Pinpoint the cell where the given text exists, returning its (x, y) midpoint coordinate. 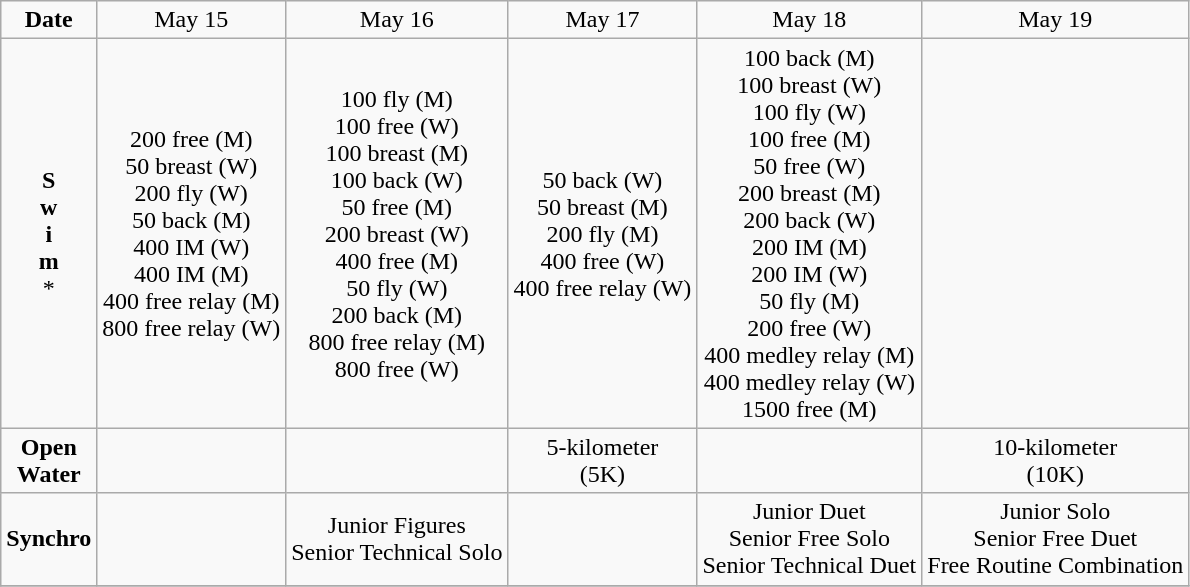
May 15 (192, 20)
OpenWater (49, 460)
Junior Solo Senior Free Duet Free Routine Combination (1056, 539)
Date (49, 20)
50 back (W) 50 breast (M) 200 fly (M) 400 free (W) 400 free relay (W) (602, 234)
Synchro (49, 539)
5-kilometer (5K) (602, 460)
Junior Figures Senior Technical Solo (397, 539)
Swim* (49, 234)
100 fly (M) 100 free (W) 100 breast (M) 100 back (W) 50 free (M) 200 breast (W) 400 free (M) 50 fly (W) 200 back (M) 800 free relay (M) 800 free (W) (397, 234)
Junior Duet Senior Free Solo Senior Technical Duet (810, 539)
10-kilometer (10K) (1056, 460)
May 16 (397, 20)
200 free (M) 50 breast (W) 200 fly (W) 50 back (M) 400 IM (W) 400 IM (M) 400 free relay (M) 800 free relay (W) (192, 234)
May 18 (810, 20)
May 19 (1056, 20)
May 17 (602, 20)
